Locate the cell with the specified text and output its [X, Y] center coordinate. 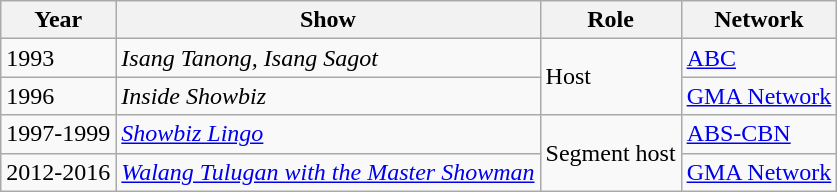
Walang Tulugan with the Master Showman [328, 172]
Isang Tanong, Isang Sagot [328, 58]
Role [610, 20]
ABC [759, 58]
ABS-CBN [759, 134]
Host [610, 77]
Year [58, 20]
Network [759, 20]
Segment host [610, 153]
1997-1999 [58, 134]
1993 [58, 58]
2012-2016 [58, 172]
Showbiz Lingo [328, 134]
Show [328, 20]
1996 [58, 96]
Inside Showbiz [328, 96]
